Locate the cell with the specified text and output its [X, Y] center coordinate. 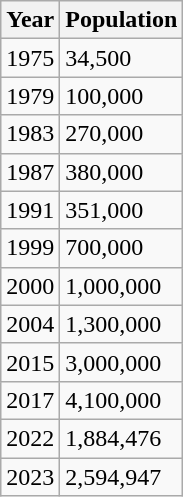
2,594,947 [122, 477]
1,000,000 [122, 286]
700,000 [122, 248]
34,500 [122, 58]
1987 [30, 172]
2004 [30, 324]
Year [30, 20]
4,100,000 [122, 400]
1,300,000 [122, 324]
1999 [30, 248]
100,000 [122, 96]
270,000 [122, 134]
3,000,000 [122, 362]
1991 [30, 210]
Population [122, 20]
2015 [30, 362]
380,000 [122, 172]
2022 [30, 438]
351,000 [122, 210]
1983 [30, 134]
2000 [30, 286]
1979 [30, 96]
2017 [30, 400]
1975 [30, 58]
1,884,476 [122, 438]
2023 [30, 477]
